Extract the (x, y) coordinate from the center of the cell holding the provided text.  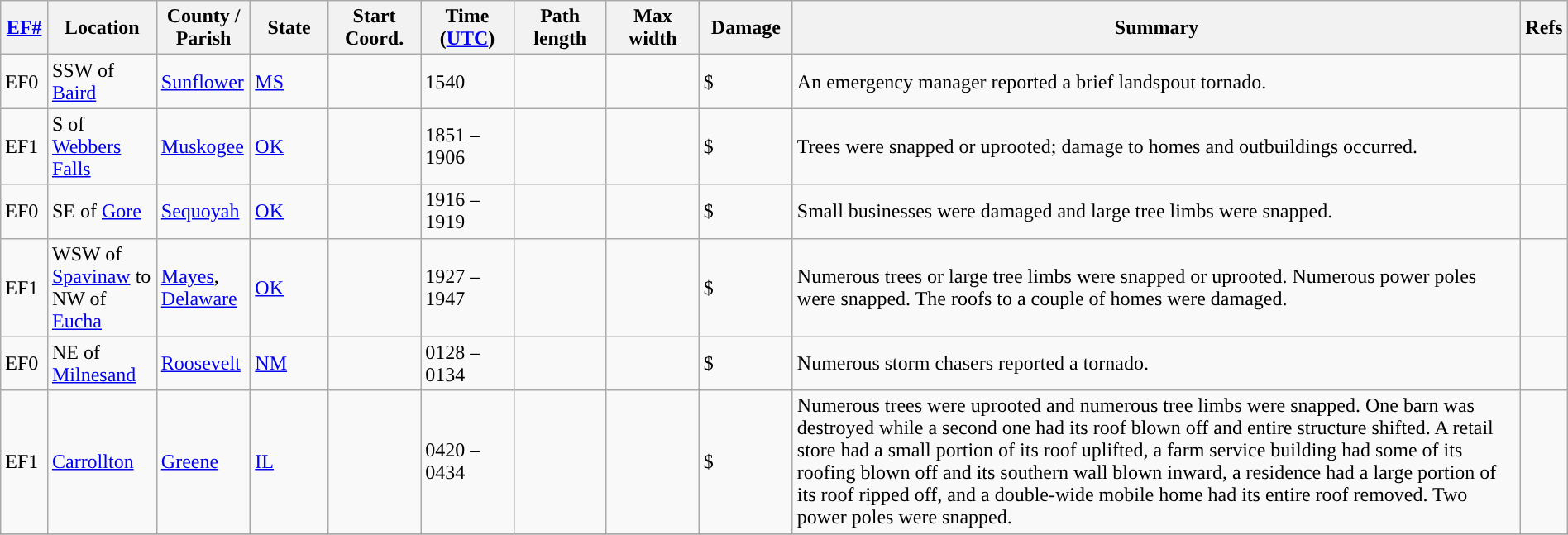
1916 – 1919 (467, 212)
MS (289, 81)
0128 – 0134 (467, 364)
Refs (1545, 28)
An emergency manager reported a brief landspout tornado. (1156, 81)
Summary (1156, 28)
Path length (560, 28)
Carrollton (102, 461)
Start Coord. (374, 28)
Greene (203, 461)
WSW of Spavinaw to NW of Eucha (102, 288)
Muskogee (203, 146)
EF# (25, 28)
1927 – 1947 (467, 288)
0420 – 0434 (467, 461)
Time (UTC) (467, 28)
Numerous trees or large tree limbs were snapped or uprooted. Numerous power poles were snapped. The roofs to a couple of homes were damaged. (1156, 288)
Max width (653, 28)
1540 (467, 81)
SSW of Baird (102, 81)
Small businesses were damaged and large tree limbs were snapped. (1156, 212)
Sequoyah (203, 212)
Location (102, 28)
NE of Milnesand (102, 364)
Sunflower (203, 81)
State (289, 28)
IL (289, 461)
Trees were snapped or uprooted; damage to homes and outbuildings occurred. (1156, 146)
Roosevelt (203, 364)
Numerous storm chasers reported a tornado. (1156, 364)
1851 – 1906 (467, 146)
County / Parish (203, 28)
Damage (746, 28)
S of Webbers Falls (102, 146)
SE of Gore (102, 212)
Mayes, Delaware (203, 288)
NM (289, 364)
